Return [X, Y] of the center of cell containing provided text 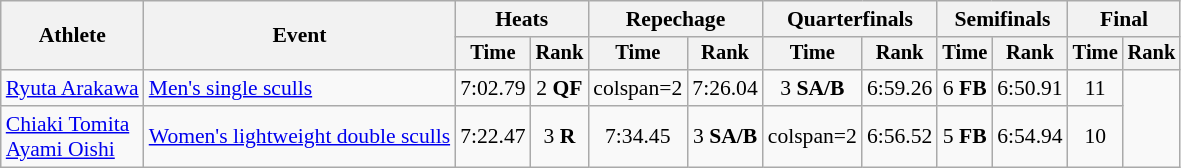
Quarterfinals [850, 19]
10 [1096, 136]
Semifinals [1002, 19]
Event [300, 36]
Women's lightweight double sculls [300, 136]
Chiaki TomitaAyami Oishi [72, 136]
7:02.79 [492, 88]
6:59.26 [900, 88]
11 [1096, 88]
3 R [560, 136]
Athlete [72, 36]
6:56.52 [900, 136]
Men's single sculls [300, 88]
7:34.45 [638, 136]
5 FB [964, 136]
6:50.91 [1030, 88]
7:22.47 [492, 136]
Repechage [676, 19]
7:26.04 [724, 88]
6 FB [964, 88]
Heats [522, 19]
2 QF [560, 88]
Ryuta Arakawa [72, 88]
Final [1124, 19]
6:54.94 [1030, 136]
